Capture the cell that displays the provided text and extract its (X, Y) central coordinate. 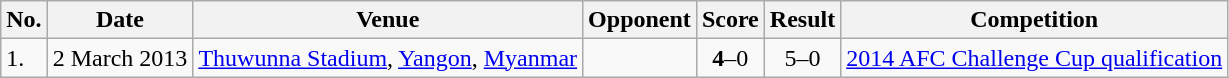
2 March 2013 (120, 58)
Venue (388, 20)
No. (24, 20)
Result (802, 20)
Opponent (640, 20)
Competition (1034, 20)
1. (24, 58)
Score (730, 20)
4–0 (730, 58)
5–0 (802, 58)
Thuwunna Stadium, Yangon, Myanmar (388, 58)
2014 AFC Challenge Cup qualification (1034, 58)
Date (120, 20)
